Provide the [X, Y] coordinate of the cell's center where the given text is located.  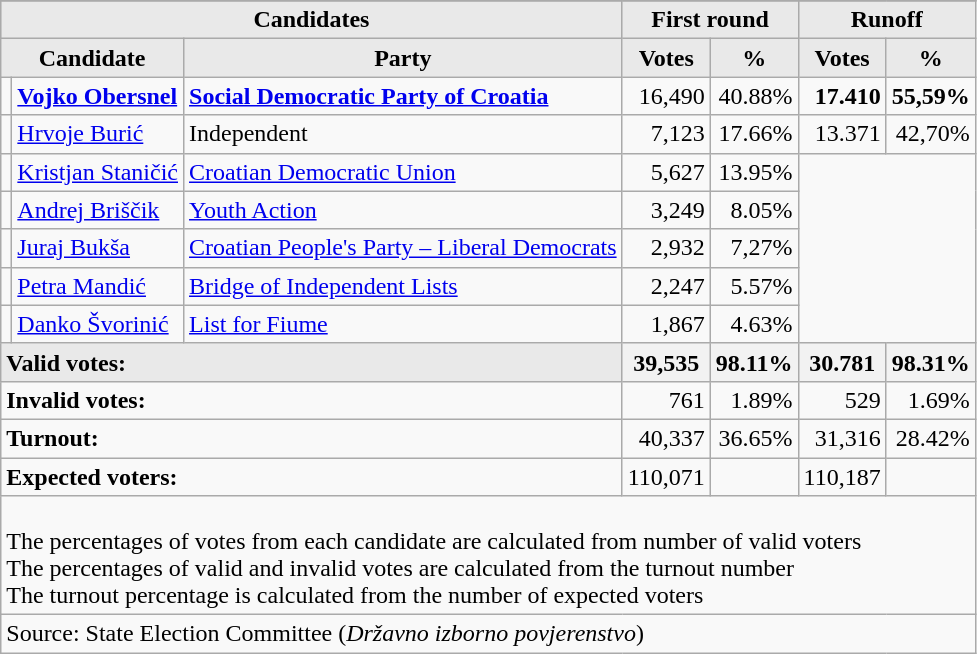
1,867 [666, 324]
36.65% [754, 438]
List for Fiume [404, 324]
17.66% [754, 134]
42,70% [930, 134]
Social Democratic Party of Croatia [404, 96]
Bridge of Independent Lists [404, 286]
13.371 [842, 134]
Party [404, 58]
2,247 [666, 286]
Andrej Briščik [98, 210]
Source: State Election Committee (Državno izborno povjerenstvo) [488, 634]
Hrvoje Burić [98, 134]
Vojko Obersnel [98, 96]
Independent [404, 134]
Petra Mandić [98, 286]
Juraj Bukša [98, 248]
1.89% [754, 400]
55,59% [930, 96]
2,932 [666, 248]
761 [666, 400]
Turnout: [312, 438]
Candidates [312, 20]
4.63% [754, 324]
13.95% [754, 172]
16,490 [666, 96]
Valid votes: [312, 362]
1.69% [930, 400]
529 [842, 400]
Youth Action [404, 210]
110,187 [842, 477]
31,316 [842, 438]
Danko Švorinić [98, 324]
5.57% [754, 286]
17.410 [842, 96]
30.781 [842, 362]
First round [710, 20]
39,535 [666, 362]
28.42% [930, 438]
5,627 [666, 172]
Candidate [92, 58]
Runoff [886, 20]
40.88% [754, 96]
8.05% [754, 210]
98.31% [930, 362]
7,123 [666, 134]
110,071 [666, 477]
3,249 [666, 210]
Croatian Democratic Union [404, 172]
Kristjan Staničić [98, 172]
7,27% [754, 248]
Croatian People's Party – Liberal Democrats [404, 248]
98.11% [754, 362]
Expected voters: [312, 477]
40,337 [666, 438]
Invalid votes: [312, 400]
